Search for the cell housing the specified text and yield its (x, y) center coordinate. 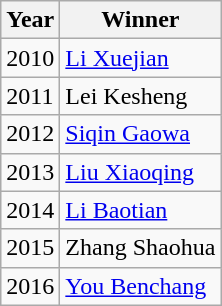
2015 (30, 248)
2014 (30, 210)
Year (30, 20)
2016 (30, 286)
2010 (30, 58)
You Benchang (140, 286)
Li Baotian (140, 210)
Winner (140, 20)
Zhang Shaohua (140, 248)
Li Xuejian (140, 58)
Lei Kesheng (140, 96)
2012 (30, 134)
2011 (30, 96)
Siqin Gaowa (140, 134)
2013 (30, 172)
Liu Xiaoqing (140, 172)
